Return [x, y] of the center of cell containing provided text 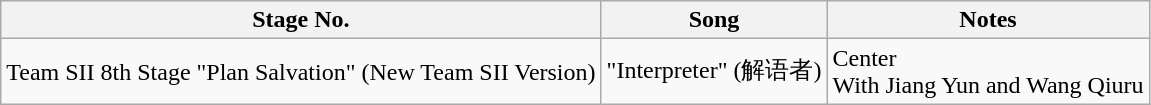
Notes [988, 20]
CenterWith Jiang Yun and Wang Qiuru [988, 72]
Team SII 8th Stage "Plan Salvation" (New Team SII Version) [301, 72]
"Interpreter" (解语者) [714, 72]
Song [714, 20]
Stage No. [301, 20]
